Output the [X, Y] coordinate of the center of the cell containing the given text.  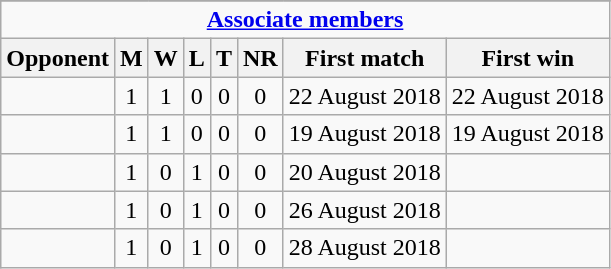
First win [528, 58]
Opponent [58, 58]
Associate members [306, 20]
First match [364, 58]
26 August 2018 [364, 210]
28 August 2018 [364, 248]
L [196, 58]
T [224, 58]
20 August 2018 [364, 172]
W [166, 58]
NR [260, 58]
M [132, 58]
